For the text-containing cell, return its midpoint in [x, y] coordinate format. 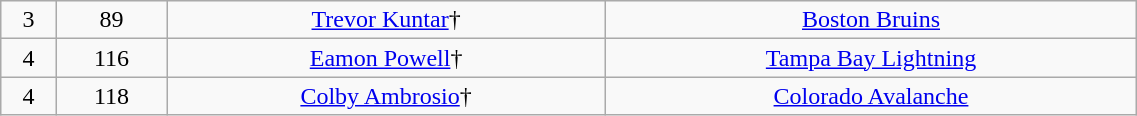
Eamon Powell† [386, 58]
89 [112, 20]
118 [112, 96]
Colby Ambrosio† [386, 96]
Colorado Avalanche [871, 96]
Tampa Bay Lightning [871, 58]
Boston Bruins [871, 20]
3 [28, 20]
116 [112, 58]
Trevor Kuntar† [386, 20]
